Return [x, y] of the center of cell containing provided text 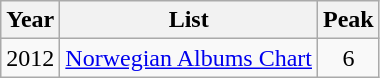
List [189, 20]
Year [30, 20]
Peak [349, 20]
Norwegian Albums Chart [189, 58]
6 [349, 58]
2012 [30, 58]
